Locate the cell with the specified text and output its (X, Y) center coordinate. 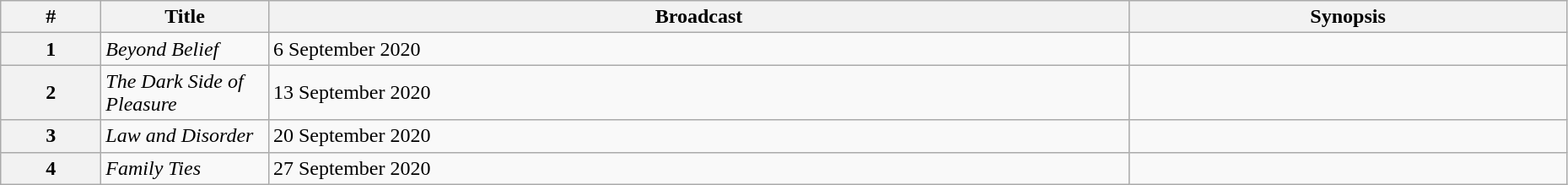
13 September 2020 (698, 93)
Title (186, 17)
2 (51, 93)
20 September 2020 (698, 136)
Synopsis (1348, 17)
1 (51, 49)
Family Ties (186, 168)
4 (51, 168)
3 (51, 136)
The Dark Side of Pleasure (186, 93)
6 September 2020 (698, 49)
# (51, 17)
Broadcast (698, 17)
Law and Disorder (186, 136)
Beyond Belief (186, 49)
27 September 2020 (698, 168)
